Return the [X, Y] coordinate for the center point of the cell that contains the specified text.  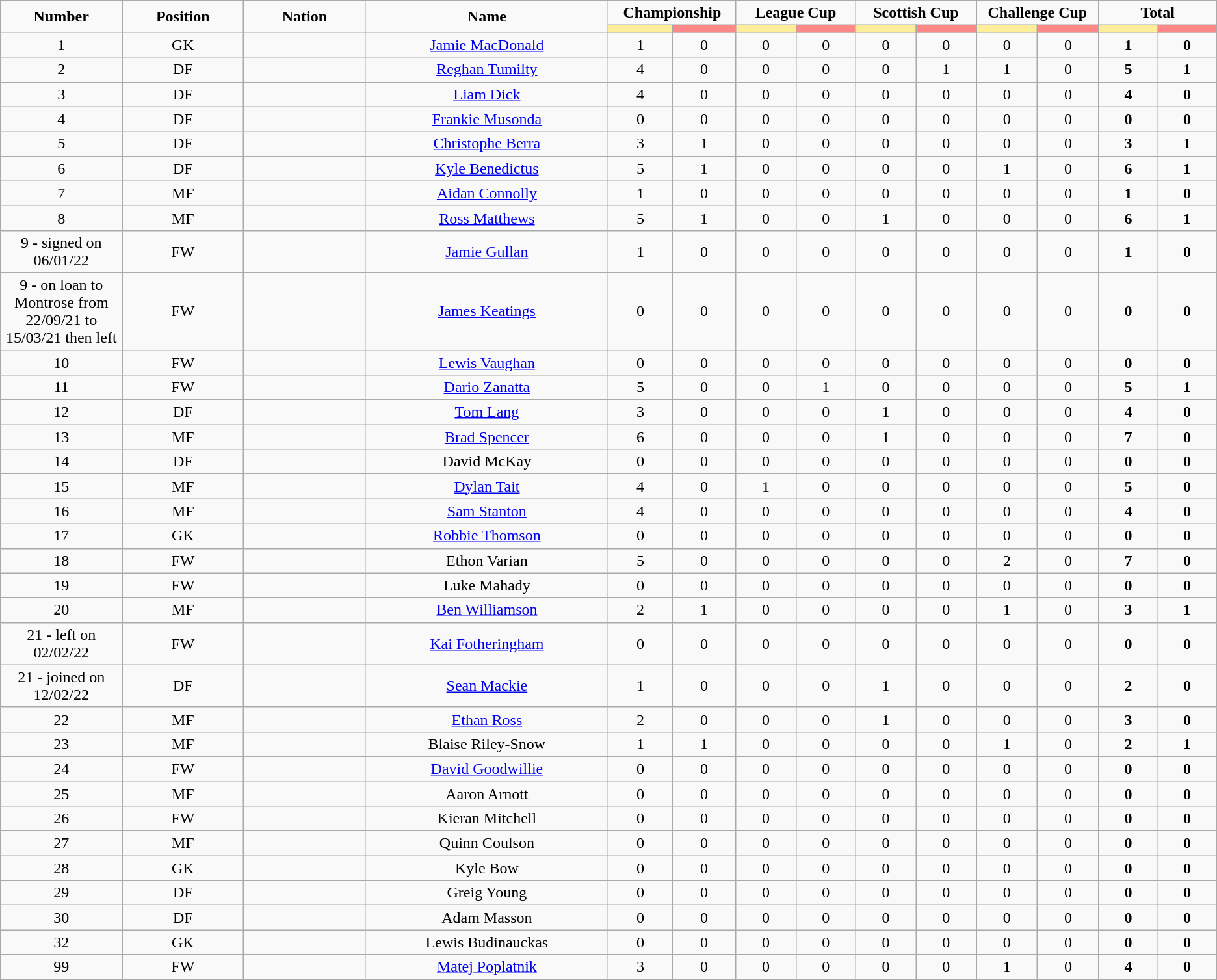
15 [61, 486]
9 - on loan to Montrose from 22/09/21 to 15/03/21 then left [61, 311]
17 [61, 536]
Luke Mahady [487, 585]
Jamie MacDonald [487, 45]
Quinn Coulson [487, 843]
Sam Stanton [487, 511]
Blaise Riley-Snow [487, 744]
Jamie Gullan [487, 251]
Ethon Varian [487, 561]
Scottish Cup [915, 13]
Frankie Musonda [487, 119]
13 [61, 437]
Kyle Benedictus [487, 168]
Ross Matthews [487, 218]
99 [61, 967]
Nation [304, 17]
24 [61, 769]
21 - joined on 12/02/22 [61, 685]
Adam Masson [487, 918]
James Keatings [487, 311]
18 [61, 561]
25 [61, 794]
Championship [672, 13]
Lewis Budinauckas [487, 942]
20 [61, 610]
28 [61, 868]
23 [61, 744]
Ethan Ross [487, 719]
Aaron Arnott [487, 794]
19 [61, 585]
11 [61, 388]
Dario Zanatta [487, 388]
Number [61, 17]
16 [61, 511]
Matej Poplatnik [487, 967]
12 [61, 412]
Dylan Tait [487, 486]
Challenge Cup [1038, 13]
Robbie Thomson [487, 536]
Name [487, 17]
Total [1157, 13]
21 - left on 02/02/22 [61, 644]
Aidan Connolly [487, 193]
Kieran Mitchell [487, 819]
Christophe Berra [487, 144]
Greig Young [487, 893]
David McKay [487, 462]
David Goodwillie [487, 769]
22 [61, 719]
14 [61, 462]
Kyle Bow [487, 868]
League Cup [796, 13]
Sean Mackie [487, 685]
30 [61, 918]
Liam Dick [487, 94]
26 [61, 819]
10 [61, 362]
Ben Williamson [487, 610]
Lewis Vaughan [487, 362]
Kai Fotheringham [487, 644]
Reghan Tumilty [487, 70]
Tom Lang [487, 412]
8 [61, 218]
9 - signed on 06/01/22 [61, 251]
27 [61, 843]
32 [61, 942]
Brad Spencer [487, 437]
Position [183, 17]
29 [61, 893]
